Provide the (X, Y) coordinate of the cell's center where the given text is located.  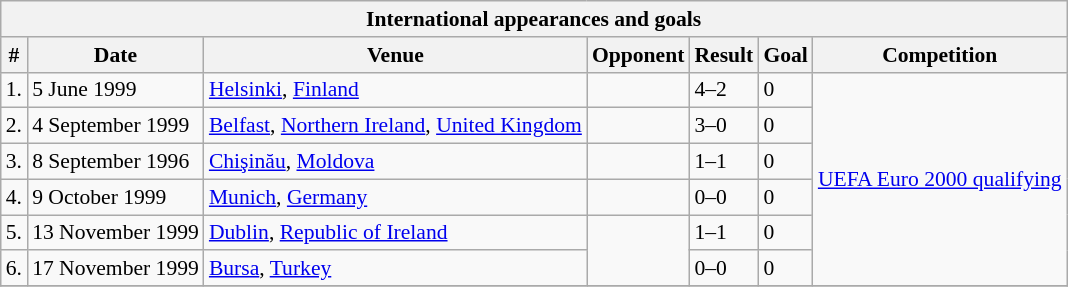
# (14, 55)
Helsinki, Finland (396, 90)
5 June 1999 (116, 90)
Date (116, 55)
Chişinău, Moldova (396, 162)
6. (14, 269)
Competition (940, 55)
Goal (786, 55)
Bursa, Turkey (396, 269)
Opponent (638, 55)
Dublin, Republic of Ireland (396, 233)
4 September 1999 (116, 126)
13 November 1999 (116, 233)
17 November 1999 (116, 269)
Result (724, 55)
9 October 1999 (116, 197)
5. (14, 233)
4–2 (724, 90)
3–0 (724, 126)
2. (14, 126)
International appearances and goals (534, 19)
3. (14, 162)
1. (14, 90)
8 September 1996 (116, 162)
4. (14, 197)
Belfast, Northern Ireland, United Kingdom (396, 126)
Venue (396, 55)
Munich, Germany (396, 197)
UEFA Euro 2000 qualifying (940, 179)
